Detect which cell encompasses the target text, then output its [X, Y] center coordinate. 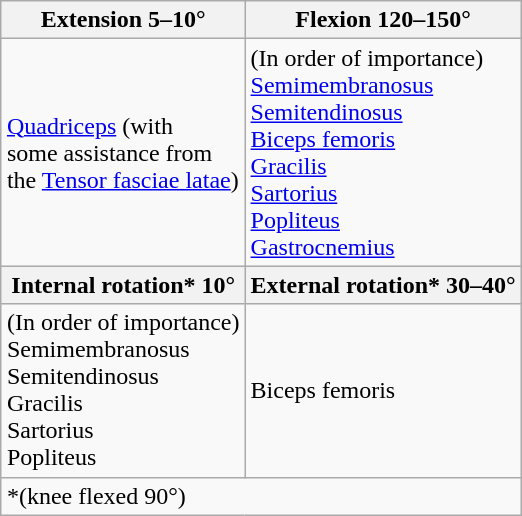
Internal rotation* 10° [123, 285]
(In order of importance)SemimembranosusSemitendinosusBiceps femorisGracilisSartoriusPopliteusGastrocnemius [383, 152]
External rotation* 30–40° [383, 285]
Quadriceps (withsome assistance fromthe Tensor fasciae latae) [123, 152]
Extension 5–10° [123, 20]
*(knee flexed 90°) [261, 496]
Biceps femoris [383, 390]
Flexion 120–150° [383, 20]
(In order of importance)SemimembranosusSemitendinosusGracilisSartoriusPopliteus [123, 390]
